Find where the given text appears and provide that cell's center as [x, y] coordinate. 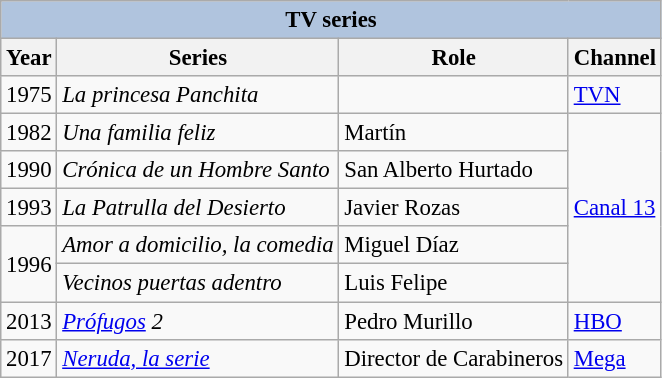
Channel [614, 58]
2017 [29, 358]
2013 [29, 321]
Role [454, 58]
Canal 13 [614, 208]
Javier Rozas [454, 208]
La princesa Panchita [198, 95]
Pedro Murillo [454, 321]
Year [29, 58]
Series [198, 58]
TVN [614, 95]
Director de Carabineros [454, 358]
Prófugos 2 [198, 321]
Mega [614, 358]
1982 [29, 133]
Luis Felipe [454, 283]
Vecinos puertas adentro [198, 283]
San Alberto Hurtado [454, 170]
TV series [332, 20]
Martín [454, 133]
Neruda, la serie [198, 358]
Miguel Díaz [454, 245]
1996 [29, 264]
Crónica de un Hombre Santo [198, 170]
1990 [29, 170]
Una familia feliz [198, 133]
La Patrulla del Desierto [198, 208]
HBO [614, 321]
Amor a domicilio, la comedia [198, 245]
1993 [29, 208]
1975 [29, 95]
